Pinpoint the cell where the given text exists, returning its (X, Y) midpoint coordinate. 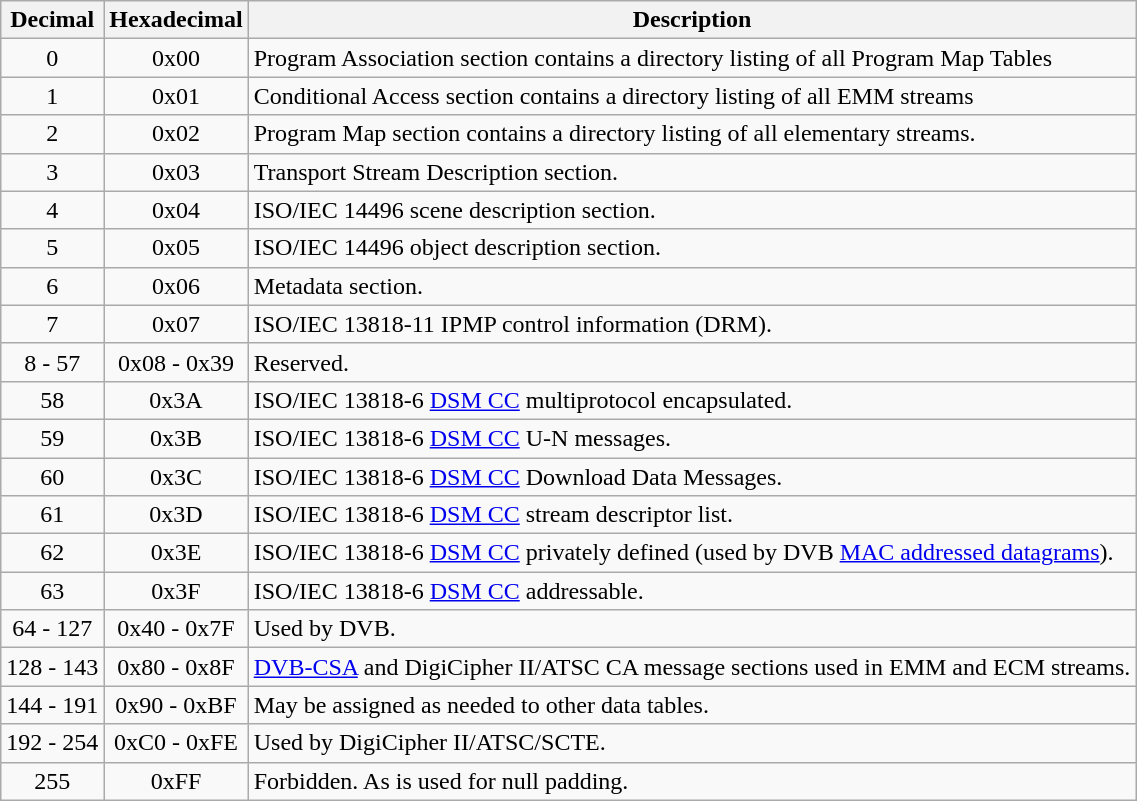
3 (52, 172)
DVB-CSA and DigiCipher II/ATSC CA message sections used in EMM and ECM streams. (692, 667)
61 (52, 515)
Program Map section contains a directory listing of all elementary streams. (692, 134)
8 - 57 (52, 362)
Hexadecimal (176, 20)
0x3A (176, 400)
ISO/IEC 13818-6 DSM CC privately defined (used by DVB MAC addressed datagrams). (692, 553)
62 (52, 553)
May be assigned as needed to other data tables. (692, 705)
ISO/IEC 14496 scene description section. (692, 210)
ISO/IEC 13818-6 DSM CC U-N messages. (692, 438)
ISO/IEC 13818-6 DSM CC addressable. (692, 591)
0x01 (176, 96)
0x3D (176, 515)
ISO/IEC 13818-6 DSM CC stream descriptor list. (692, 515)
0x08 - 0x39 (176, 362)
0x06 (176, 286)
192 - 254 (52, 743)
Reserved. (692, 362)
Program Association section contains a directory listing of all Program Map Tables (692, 58)
0 (52, 58)
0xFF (176, 781)
63 (52, 591)
64 - 127 (52, 629)
ISO/IEC 13818-6 DSM CC multiprotocol encapsulated. (692, 400)
0x02 (176, 134)
60 (52, 477)
0x3F (176, 591)
2 (52, 134)
Forbidden. As is used for null padding. (692, 781)
6 (52, 286)
0x3C (176, 477)
0x00 (176, 58)
0x05 (176, 248)
0x3E (176, 553)
ISO/IEC 13818-6 DSM CC Download Data Messages. (692, 477)
7 (52, 324)
Decimal (52, 20)
5 (52, 248)
Description (692, 20)
Used by DVB. (692, 629)
Conditional Access section contains a directory listing of all EMM streams (692, 96)
Used by DigiCipher II/ATSC/SCTE. (692, 743)
0xC0 - 0xFE (176, 743)
144 - 191 (52, 705)
Metadata section. (692, 286)
0x90 - 0xBF (176, 705)
1 (52, 96)
ISO/IEC 13818-11 IPMP control information (DRM). (692, 324)
0x03 (176, 172)
0x3B (176, 438)
0x40 - 0x7F (176, 629)
Transport Stream Description section. (692, 172)
59 (52, 438)
0x80 - 0x8F (176, 667)
0x07 (176, 324)
0x04 (176, 210)
128 - 143 (52, 667)
255 (52, 781)
4 (52, 210)
58 (52, 400)
ISO/IEC 14496 object description section. (692, 248)
